Detect which cell encompasses the target text, then output its (x, y) center coordinate. 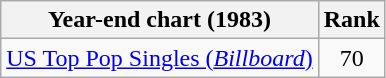
US Top Pop Singles (Billboard) (160, 58)
Year-end chart (1983) (160, 20)
Rank (352, 20)
70 (352, 58)
